Search for the cell housing the specified text and yield its [X, Y] center coordinate. 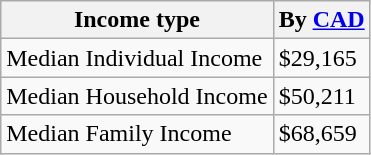
By CAD [322, 20]
$50,211 [322, 96]
Median Family Income [137, 134]
Median Household Income [137, 96]
$68,659 [322, 134]
Median Individual Income [137, 58]
$29,165 [322, 58]
Income type [137, 20]
